Find where the given text appears and provide that cell's center as (x, y) coordinate. 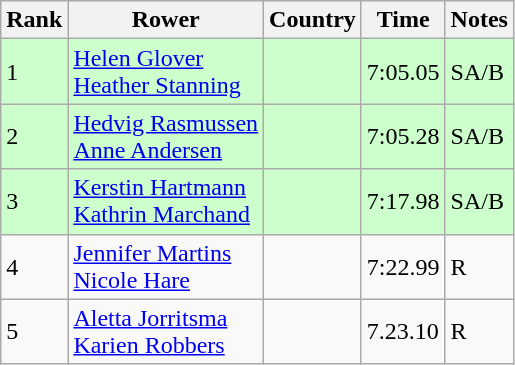
7:05.05 (403, 72)
Helen GloverHeather Stanning (166, 72)
Rank (34, 20)
5 (34, 332)
Jennifer MartinsNicole Hare (166, 266)
Notes (479, 20)
1 (34, 72)
7.23.10 (403, 332)
4 (34, 266)
Rower (166, 20)
Time (403, 20)
Aletta JorritsmaKarien Robbers (166, 332)
2 (34, 136)
Hedvig RasmussenAnne Andersen (166, 136)
7:22.99 (403, 266)
7:05.28 (403, 136)
Kerstin HartmannKathrin Marchand (166, 202)
7:17.98 (403, 202)
3 (34, 202)
Country (313, 20)
